Extract the (x, y) coordinate from the center of the cell holding the provided text.  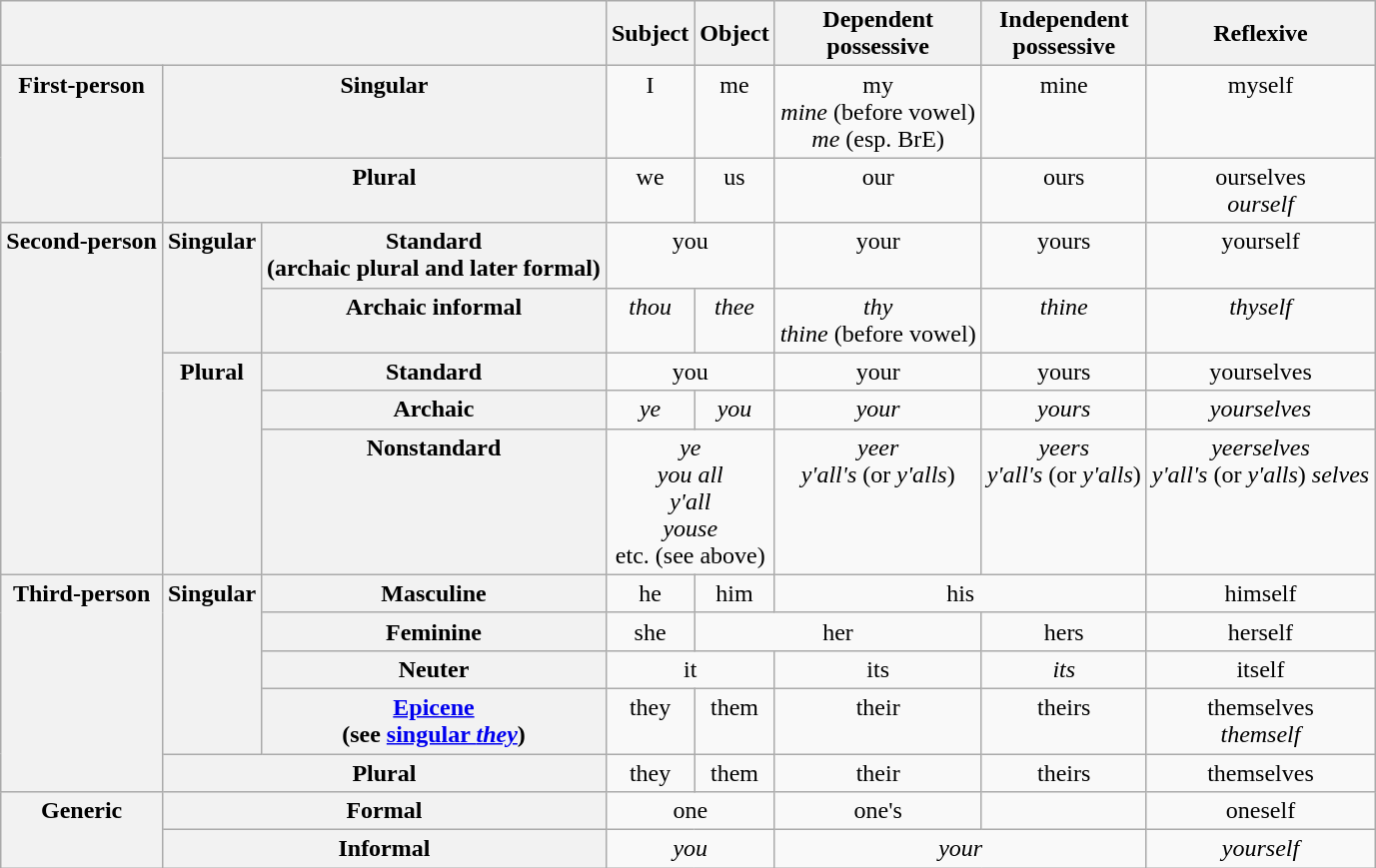
him (734, 593)
First-person (82, 144)
myself (1260, 112)
it (689, 669)
thythine (before vowel) (877, 320)
Dependentpossessive (877, 34)
yeerselvesy'all's (or y'alls) selves (1260, 501)
thine (1063, 320)
hers (1063, 631)
Object (734, 34)
thyself (1260, 320)
mine (1063, 112)
Nonstandard (434, 501)
us (734, 190)
thee (734, 320)
ours (1063, 190)
her (837, 631)
ourselvesourself (1260, 190)
Reflexive (1260, 34)
Third-person (82, 683)
we (650, 190)
itself (1260, 669)
our (877, 190)
he (650, 593)
yeyou ally'allyouseetc. (see above) (689, 501)
mymine (before vowel)me (esp. BrE) (877, 112)
thou (650, 320)
yeersy'all's (or y'alls) (1063, 501)
one's (877, 811)
Standard (434, 372)
ye (650, 410)
Masculine (434, 593)
Feminine (434, 631)
themselves (1260, 772)
herself (1260, 631)
oneself (1260, 811)
she (650, 631)
himself (1260, 593)
yeery'all's (or y'alls) (877, 501)
Neuter (434, 669)
his (960, 593)
themselvesthemself (1260, 721)
Archaic informal (434, 320)
one (689, 811)
Formal (384, 811)
me (734, 112)
Epicene(see singular they) (434, 721)
I (650, 112)
Subject (650, 34)
Second-person (82, 399)
Independentpossessive (1063, 34)
Standard(archaic plural and later formal) (434, 256)
Archaic (434, 410)
Informal (384, 849)
Generic (82, 830)
